Return (X, Y) of the center of cell containing provided text 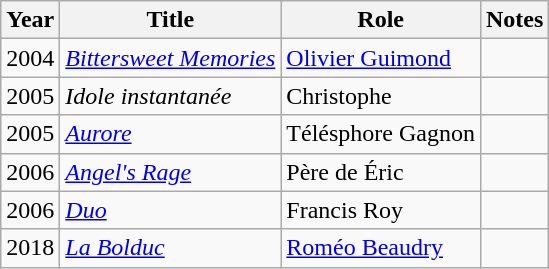
Duo (170, 210)
Père de Éric (381, 172)
Roméo Beaudry (381, 248)
Télésphore Gagnon (381, 134)
Angel's Rage (170, 172)
2018 (30, 248)
Christophe (381, 96)
Francis Roy (381, 210)
La Bolduc (170, 248)
Role (381, 20)
Idole instantanée (170, 96)
Bittersweet Memories (170, 58)
Olivier Guimond (381, 58)
Year (30, 20)
Notes (514, 20)
2004 (30, 58)
Aurore (170, 134)
Title (170, 20)
